Find where the given text appears and provide that cell's center as [x, y] coordinate. 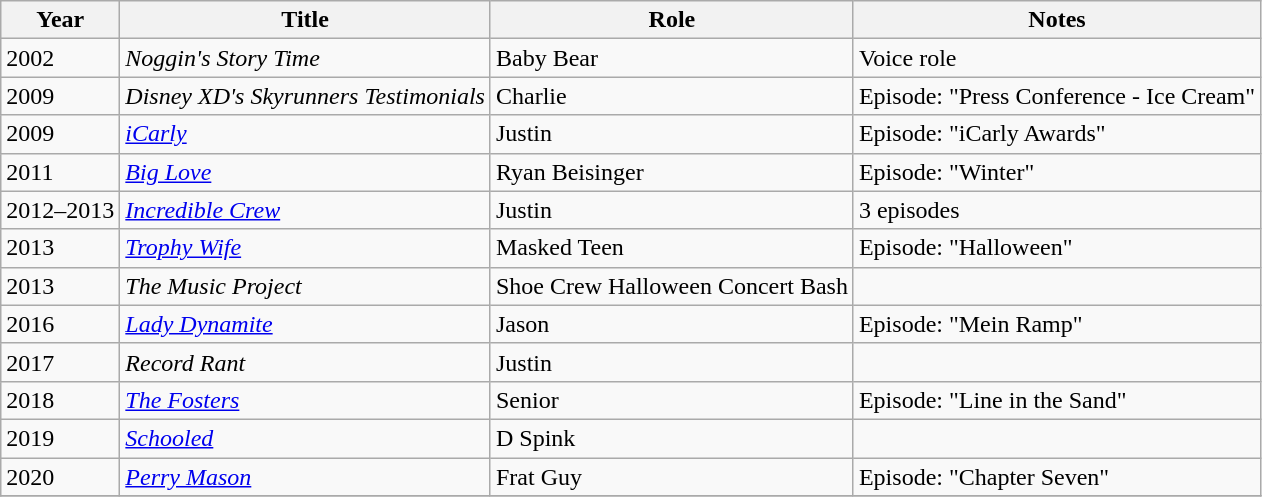
2011 [60, 172]
Shoe Crew Halloween Concert Bash [672, 286]
Voice role [1056, 58]
Episode: "Line in the Sand" [1056, 400]
Frat Guy [672, 477]
Big Love [306, 172]
2019 [60, 438]
Year [60, 20]
2016 [60, 324]
Episode: "Mein Ramp" [1056, 324]
2020 [60, 477]
D Spink [672, 438]
Noggin's Story Time [306, 58]
Episode: "Winter" [1056, 172]
Ryan Beisinger [672, 172]
Disney XD's Skyrunners Testimonials [306, 96]
Schooled [306, 438]
Episode: "Press Conference - Ice Cream" [1056, 96]
3 episodes [1056, 210]
Trophy Wife [306, 248]
The Fosters [306, 400]
Notes [1056, 20]
Title [306, 20]
The Music Project [306, 286]
Lady Dynamite [306, 324]
Incredible Crew [306, 210]
Episode: "Halloween" [1056, 248]
Baby Bear [672, 58]
Jason [672, 324]
Masked Teen [672, 248]
iCarly [306, 134]
Perry Mason [306, 477]
Episode: "iCarly Awards" [1056, 134]
Charlie [672, 96]
2012–2013 [60, 210]
Record Rant [306, 362]
Senior [672, 400]
2002 [60, 58]
2017 [60, 362]
Role [672, 20]
Episode: "Chapter Seven" [1056, 477]
2018 [60, 400]
